From the cell containing the given text, extract its center point as (x, y) coordinate. 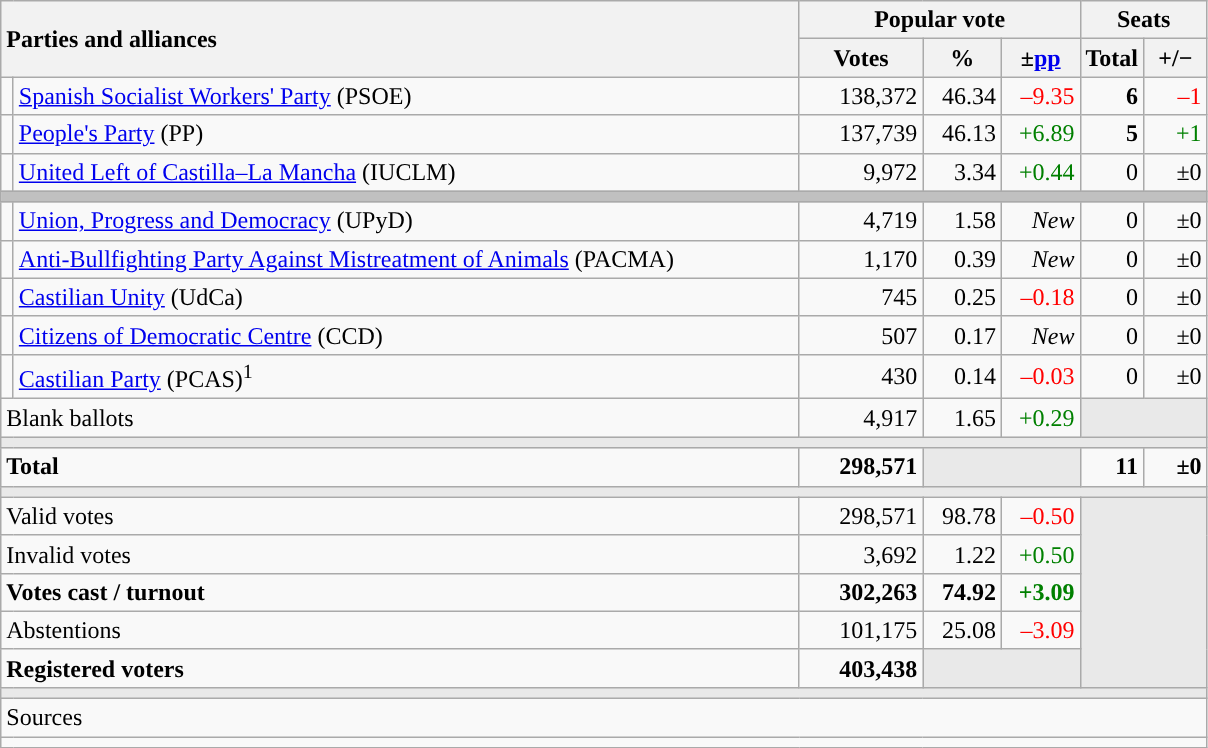
Blank ballots (400, 418)
Registered voters (400, 668)
25.08 (962, 630)
302,263 (861, 592)
Union, Progress and Democracy (UPyD) (406, 221)
98.78 (962, 516)
403,438 (861, 668)
+0.44 (1040, 172)
1.22 (962, 554)
Seats (1144, 20)
1,170 (861, 259)
74.92 (962, 592)
Votes cast / turnout (400, 592)
+3.09 (1040, 592)
137,739 (861, 134)
Anti-Bullfighting Party Against Mistreatment of Animals (PACMA) (406, 259)
46.34 (962, 96)
0.17 (962, 335)
Spanish Socialist Workers' Party (PSOE) (406, 96)
Sources (604, 718)
745 (861, 297)
United Left of Castilla–La Mancha (IUCLM) (406, 172)
1.58 (962, 221)
–0.18 (1040, 297)
Parties and alliances (400, 39)
–1 (1176, 96)
Citizens of Democratic Centre (CCD) (406, 335)
5 (1112, 134)
Popular vote (940, 20)
101,175 (861, 630)
+1 (1176, 134)
+0.50 (1040, 554)
Invalid votes (400, 554)
4,917 (861, 418)
–0.50 (1040, 516)
46.13 (962, 134)
–3.09 (1040, 630)
0.25 (962, 297)
–9.35 (1040, 96)
138,372 (861, 96)
Castilian Unity (UdCa) (406, 297)
People's Party (PP) (406, 134)
11 (1112, 467)
–0.03 (1040, 376)
507 (861, 335)
Abstentions (400, 630)
4,719 (861, 221)
3,692 (861, 554)
0.39 (962, 259)
Valid votes (400, 516)
0.14 (962, 376)
6 (1112, 96)
3.34 (962, 172)
Castilian Party (PCAS)1 (406, 376)
+0.29 (1040, 418)
1.65 (962, 418)
Votes (861, 58)
9,972 (861, 172)
430 (861, 376)
% (962, 58)
+6.89 (1040, 134)
±pp (1040, 58)
+/− (1176, 58)
